Pinpoint the cell where the given text exists, returning its (X, Y) midpoint coordinate. 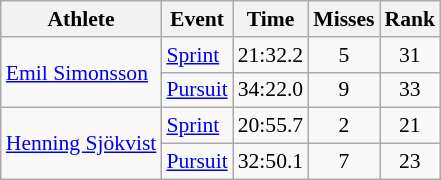
33 (410, 90)
Rank (410, 19)
2 (344, 126)
5 (344, 55)
Event (196, 19)
9 (344, 90)
Emil Simonsson (82, 72)
31 (410, 55)
21:32.2 (270, 55)
20:55.7 (270, 126)
Henning Sjökvist (82, 144)
23 (410, 162)
Athlete (82, 19)
Misses (344, 19)
34:22.0 (270, 90)
32:50.1 (270, 162)
7 (344, 162)
21 (410, 126)
Time (270, 19)
